Return [X, Y] of the center of cell containing provided text 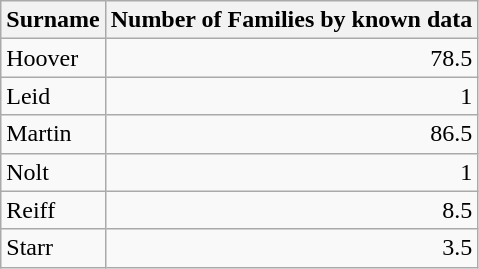
86.5 [292, 134]
Leid [53, 96]
Hoover [53, 58]
3.5 [292, 248]
Starr [53, 248]
8.5 [292, 210]
Nolt [53, 172]
Martin [53, 134]
Surname [53, 20]
Number of Families by known data [292, 20]
78.5 [292, 58]
Reiff [53, 210]
